Locate the cell with the specified text and output its (x, y) center coordinate. 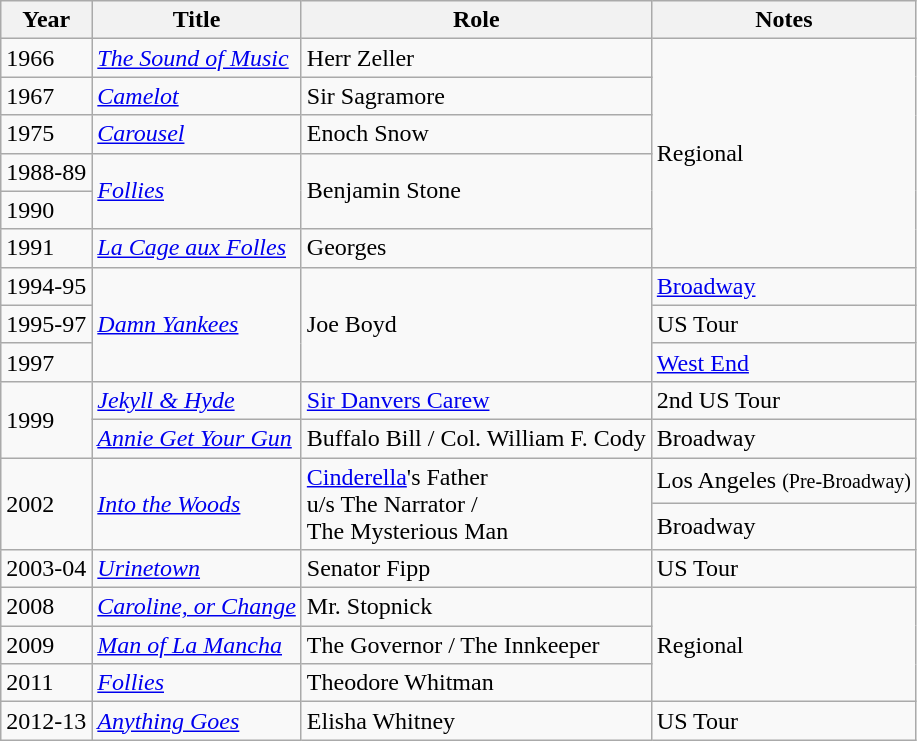
Sir Danvers Carew (476, 400)
La Cage aux Folles (197, 248)
Buffalo Bill / Col. William F. Cody (476, 438)
Anything Goes (197, 721)
Camelot (197, 96)
Notes (784, 20)
Jekyll & Hyde (197, 400)
Carousel (197, 134)
Annie Get Your Gun (197, 438)
2009 (46, 645)
2003-04 (46, 569)
Senator Fipp (476, 569)
2012-13 (46, 721)
Role (476, 20)
Into the Woods (197, 504)
Sir Sagramore (476, 96)
Year (46, 20)
1990 (46, 210)
1975 (46, 134)
1995-97 (46, 324)
1966 (46, 58)
Joe Boyd (476, 324)
Benjamin Stone (476, 191)
Damn Yankees (197, 324)
Herr Zeller (476, 58)
1997 (46, 362)
Man of La Mancha (197, 645)
Caroline, or Change (197, 607)
Theodore Whitman (476, 683)
1988-89 (46, 172)
2008 (46, 607)
Cinderella's Fatheru/s The Narrator / The Mysterious Man (476, 504)
Los Angeles (Pre-Broadway) (784, 481)
Mr. Stopnick (476, 607)
Urinetown (197, 569)
Elisha Whitney (476, 721)
2011 (46, 683)
2nd US Tour (784, 400)
1991 (46, 248)
1994-95 (46, 286)
Georges (476, 248)
Title (197, 20)
1967 (46, 96)
Enoch Snow (476, 134)
1999 (46, 419)
The Governor / The Innkeeper (476, 645)
West End (784, 362)
The Sound of Music (197, 58)
2002 (46, 504)
